Determine the [X, Y] coordinate at the center of the cell enclosing the given text.  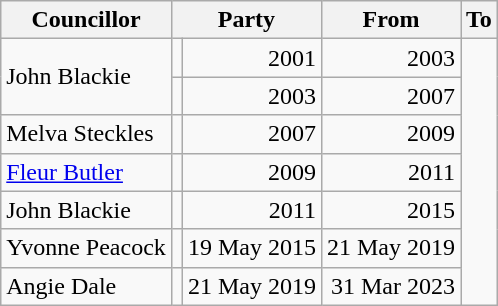
Councillor [86, 20]
From [390, 20]
Melva Steckles [86, 134]
2015 [390, 210]
19 May 2015 [252, 248]
Angie Dale [86, 286]
Yvonne Peacock [86, 248]
To [480, 20]
31 Mar 2023 [390, 286]
2001 [252, 58]
Fleur Butler [86, 172]
Party [246, 20]
